Provide the [X, Y] coordinate of the cell's center where the given text is located.  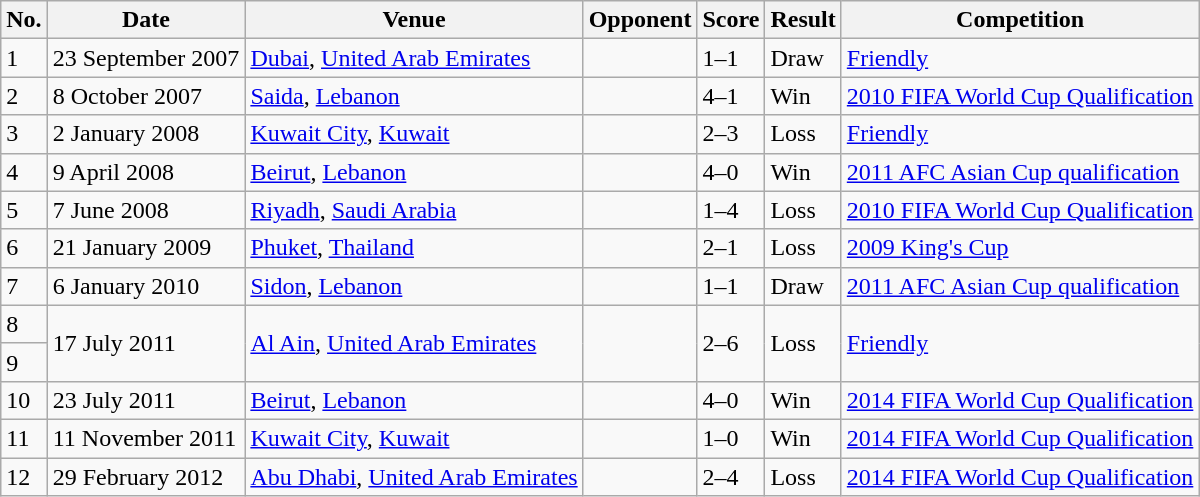
Result [803, 20]
2–4 [731, 477]
Phuket, Thailand [414, 248]
9 [24, 362]
4–1 [731, 96]
2009 King's Cup [1020, 248]
7 June 2008 [146, 210]
Opponent [640, 20]
29 February 2012 [146, 477]
7 [24, 286]
11 [24, 438]
8 October 2007 [146, 96]
Saida, Lebanon [414, 96]
1–0 [731, 438]
17 July 2011 [146, 343]
3 [24, 134]
12 [24, 477]
1 [24, 58]
2 [24, 96]
2–1 [731, 248]
23 July 2011 [146, 400]
10 [24, 400]
1–4 [731, 210]
Abu Dhabi, United Arab Emirates [414, 477]
5 [24, 210]
Sidon, Lebanon [414, 286]
2–6 [731, 343]
11 November 2011 [146, 438]
2–3 [731, 134]
4 [24, 172]
6 [24, 248]
Riyadh, Saudi Arabia [414, 210]
Date [146, 20]
No. [24, 20]
Score [731, 20]
8 [24, 324]
Venue [414, 20]
9 April 2008 [146, 172]
Dubai, United Arab Emirates [414, 58]
2 January 2008 [146, 134]
6 January 2010 [146, 286]
Competition [1020, 20]
23 September 2007 [146, 58]
Al Ain, United Arab Emirates [414, 343]
21 January 2009 [146, 248]
